Detect which cell encompasses the target text, then output its [x, y] center coordinate. 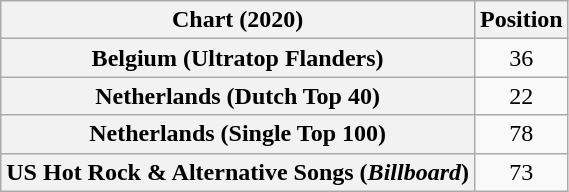
Chart (2020) [238, 20]
Netherlands (Dutch Top 40) [238, 96]
22 [521, 96]
78 [521, 134]
Belgium (Ultratop Flanders) [238, 58]
Netherlands (Single Top 100) [238, 134]
73 [521, 172]
US Hot Rock & Alternative Songs (Billboard) [238, 172]
36 [521, 58]
Position [521, 20]
